Search for the cell housing the specified text and yield its [X, Y] center coordinate. 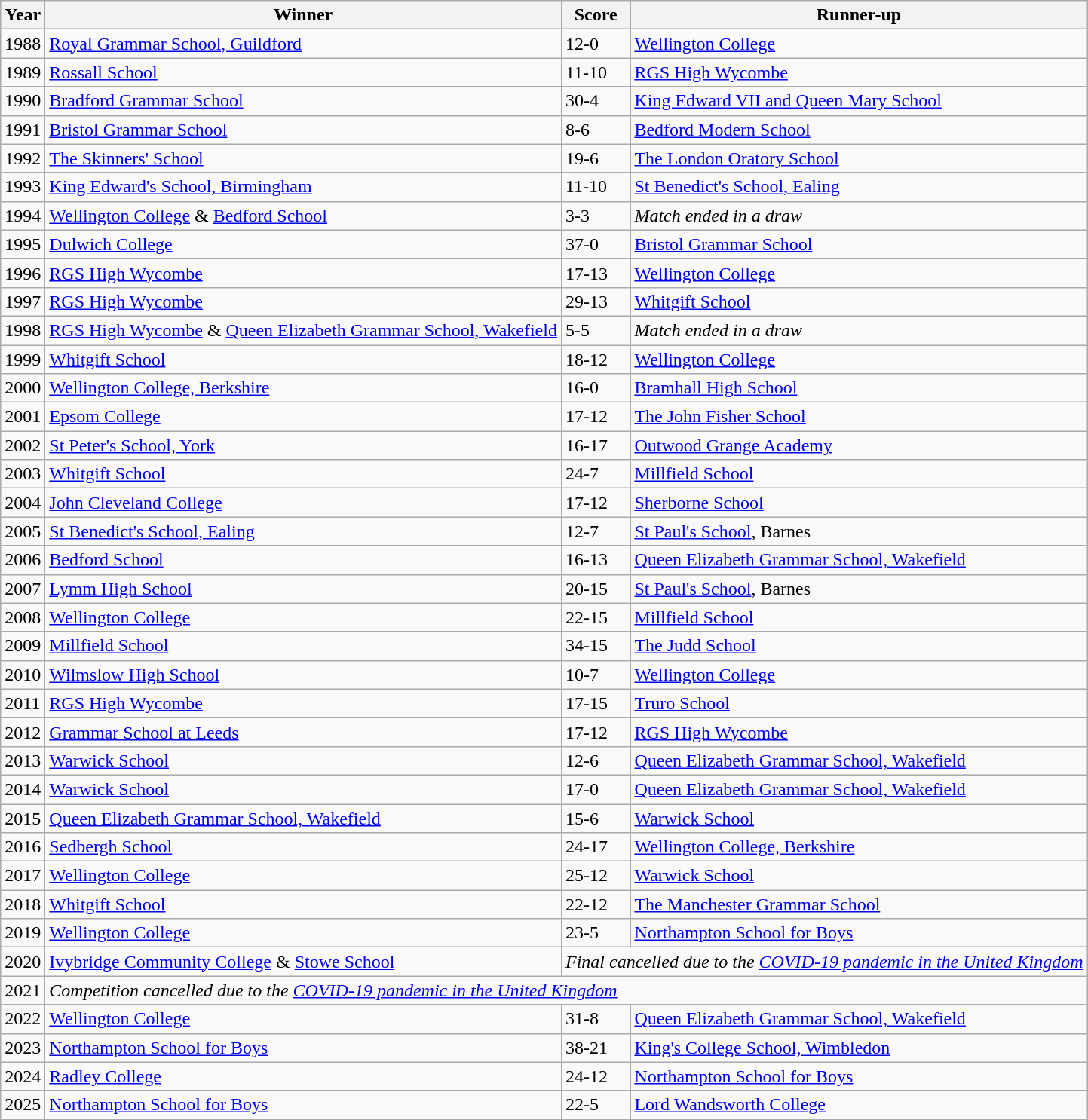
Grammar School at Leeds [303, 732]
12-6 [596, 760]
Runner-up [859, 15]
King Edward's School, Birmingham [303, 187]
16-0 [596, 388]
King Edward VII and Queen Mary School [859, 101]
Sherborne School [859, 503]
The Manchester Grammar School [859, 904]
2019 [23, 933]
2004 [23, 503]
2008 [23, 617]
Lymm High School [303, 589]
1997 [23, 301]
St Peter's School, York [303, 445]
19-6 [596, 158]
Year [23, 15]
Wilmslow High School [303, 675]
2020 [23, 962]
Winner [303, 15]
22-15 [596, 617]
2015 [23, 818]
5-5 [596, 330]
22-12 [596, 904]
2001 [23, 417]
1992 [23, 158]
2017 [23, 876]
John Cleveland College [303, 503]
8-6 [596, 130]
2006 [23, 560]
King's College School, Wimbledon [859, 1048]
25-12 [596, 876]
31-8 [596, 1019]
2024 [23, 1076]
Dulwich College [303, 244]
1998 [23, 330]
2005 [23, 531]
Outwood Grange Academy [859, 445]
2009 [23, 646]
2016 [23, 847]
29-13 [596, 301]
The Skinners' School [303, 158]
Bradford Grammar School [303, 101]
24-12 [596, 1076]
2000 [23, 388]
Bedford School [303, 560]
24-17 [596, 847]
2011 [23, 703]
Radley College [303, 1076]
30-4 [596, 101]
20-15 [596, 589]
15-6 [596, 818]
1989 [23, 72]
RGS High Wycombe & Queen Elizabeth Grammar School, Wakefield [303, 330]
Score [596, 15]
1988 [23, 44]
2010 [23, 675]
10-7 [596, 675]
12-7 [596, 531]
17-13 [596, 273]
The Judd School [859, 646]
Epsom College [303, 417]
Lord Wandsworth College [859, 1105]
Ivybridge Community College & Stowe School [303, 962]
Rossall School [303, 72]
2014 [23, 789]
2021 [23, 990]
Sedbergh School [303, 847]
12-0 [596, 44]
22-5 [596, 1105]
34-15 [596, 646]
The John Fisher School [859, 417]
37-0 [596, 244]
Truro School [859, 703]
2007 [23, 589]
23-5 [596, 933]
17-0 [596, 789]
1993 [23, 187]
1999 [23, 360]
Bedford Modern School [859, 130]
17-15 [596, 703]
Wellington College & Bedford School [303, 216]
38-21 [596, 1048]
Final cancelled due to the COVID-19 pandemic in the United Kingdom [824, 962]
1991 [23, 130]
1994 [23, 216]
16-17 [596, 445]
18-12 [596, 360]
16-13 [596, 560]
2022 [23, 1019]
1996 [23, 273]
The London Oratory School [859, 158]
2002 [23, 445]
24-7 [596, 474]
2012 [23, 732]
2023 [23, 1048]
2025 [23, 1105]
1990 [23, 101]
2018 [23, 904]
2003 [23, 474]
Competition cancelled due to the COVID-19 pandemic in the United Kingdom [566, 990]
2013 [23, 760]
Royal Grammar School, Guildford [303, 44]
1995 [23, 244]
3-3 [596, 216]
Bramhall High School [859, 388]
